Provide the (x, y) coordinate of the cell's center where the given text is located.  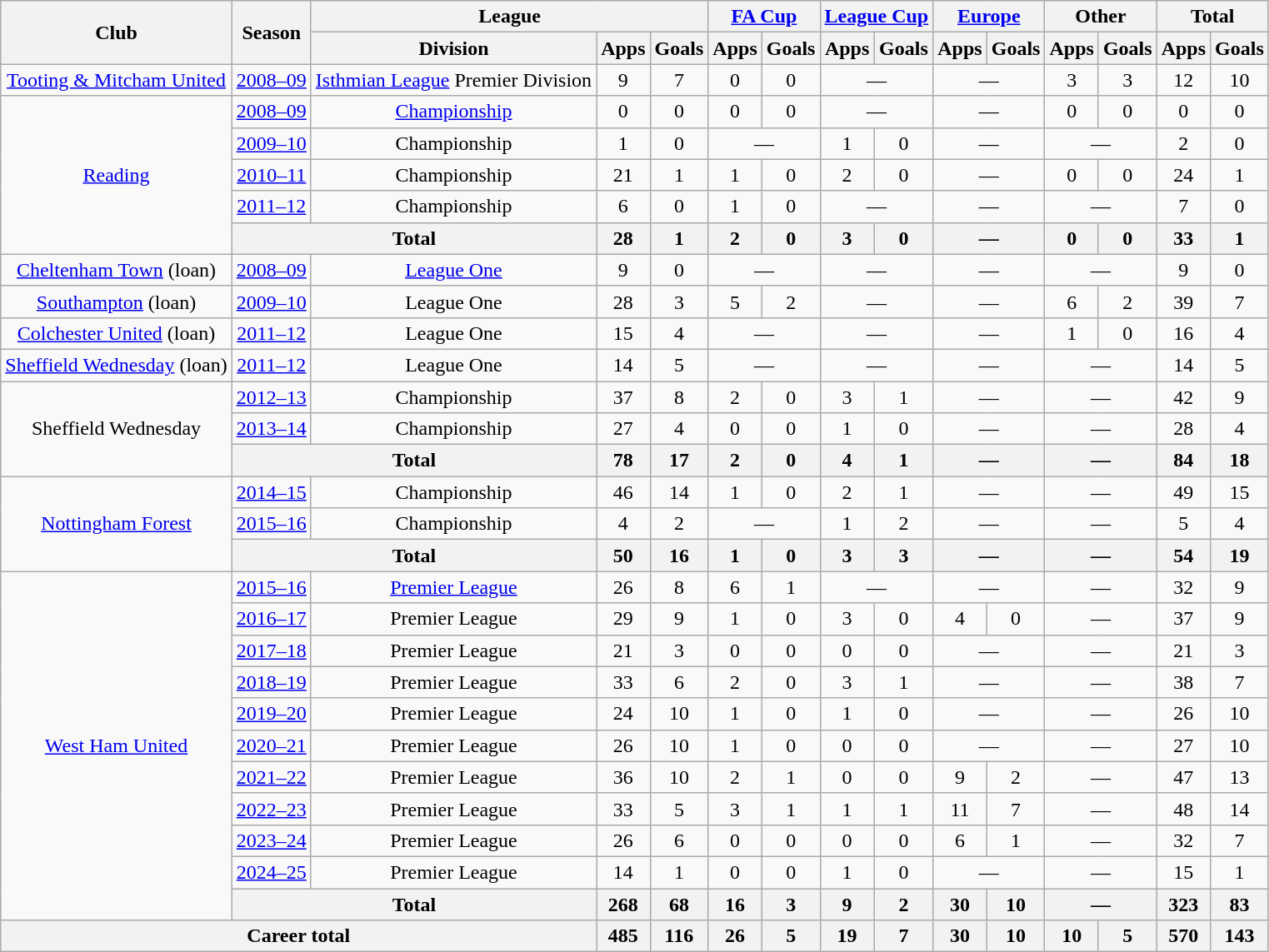
83 (1240, 904)
11 (960, 809)
Europe (989, 17)
12 (1183, 80)
2018–19 (272, 682)
2012–13 (272, 397)
38 (1183, 682)
Career total (298, 936)
Sheffield Wednesday (loan) (117, 365)
46 (623, 492)
29 (623, 619)
84 (1183, 461)
Tooting & Mitcham United (117, 80)
Cheltenham Town (loan) (117, 270)
Sheffield Wednesday (117, 429)
570 (1183, 936)
League Cup (877, 17)
2016–17 (272, 619)
48 (1183, 809)
78 (623, 461)
42 (1183, 397)
2014–15 (272, 492)
Colchester United (loan) (117, 333)
39 (1183, 302)
323 (1183, 904)
2010–11 (272, 175)
2021–22 (272, 777)
268 (623, 904)
Southampton (loan) (117, 302)
50 (623, 556)
2022–23 (272, 809)
2017–18 (272, 650)
2020–21 (272, 745)
18 (1240, 461)
2024–25 (272, 872)
Nottingham Forest (117, 524)
2019–20 (272, 714)
Season (272, 32)
2013–14 (272, 429)
Club (117, 32)
Isthmian League Premier Division (453, 80)
47 (1183, 777)
36 (623, 777)
2023–24 (272, 840)
143 (1240, 936)
Reading (117, 175)
Other (1101, 17)
FA Cup (764, 17)
116 (679, 936)
485 (623, 936)
68 (679, 904)
West Ham United (117, 746)
13 (1240, 777)
Division (453, 48)
League (510, 17)
17 (679, 461)
54 (1183, 556)
49 (1183, 492)
